For the text-containing cell, return its midpoint in (X, Y) coordinate format. 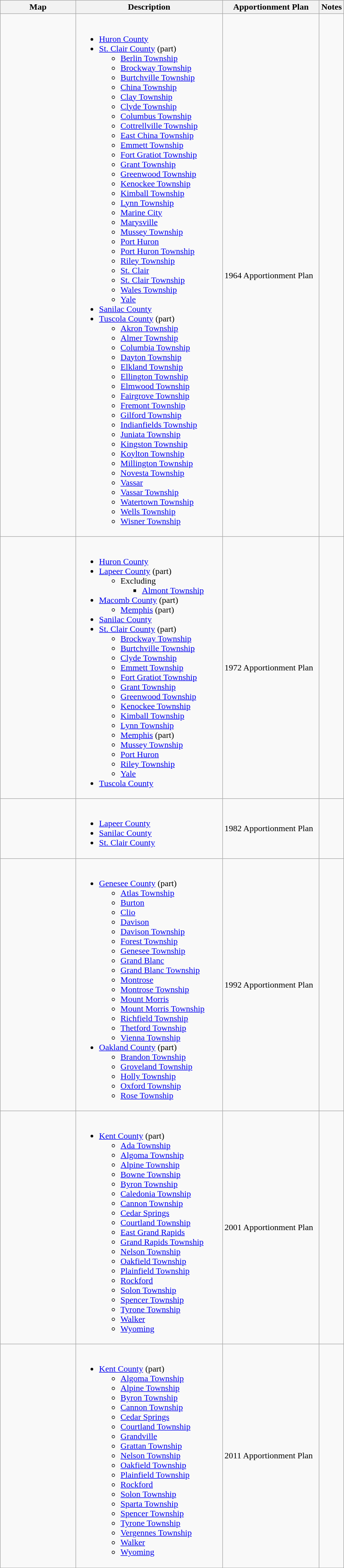
1982 Apportionment Plan (271, 829)
2011 Apportionment Plan (271, 1456)
Apportionment Plan (271, 7)
Notes (331, 7)
Lapeer CountySanilac CountySt. Clair County (149, 829)
1972 Apportionment Plan (271, 668)
Description (149, 7)
Map (38, 7)
1964 Apportionment Plan (271, 275)
1992 Apportionment Plan (271, 984)
2001 Apportionment Plan (271, 1227)
